Extract the [X, Y] coordinate from the center of the cell holding the provided text.  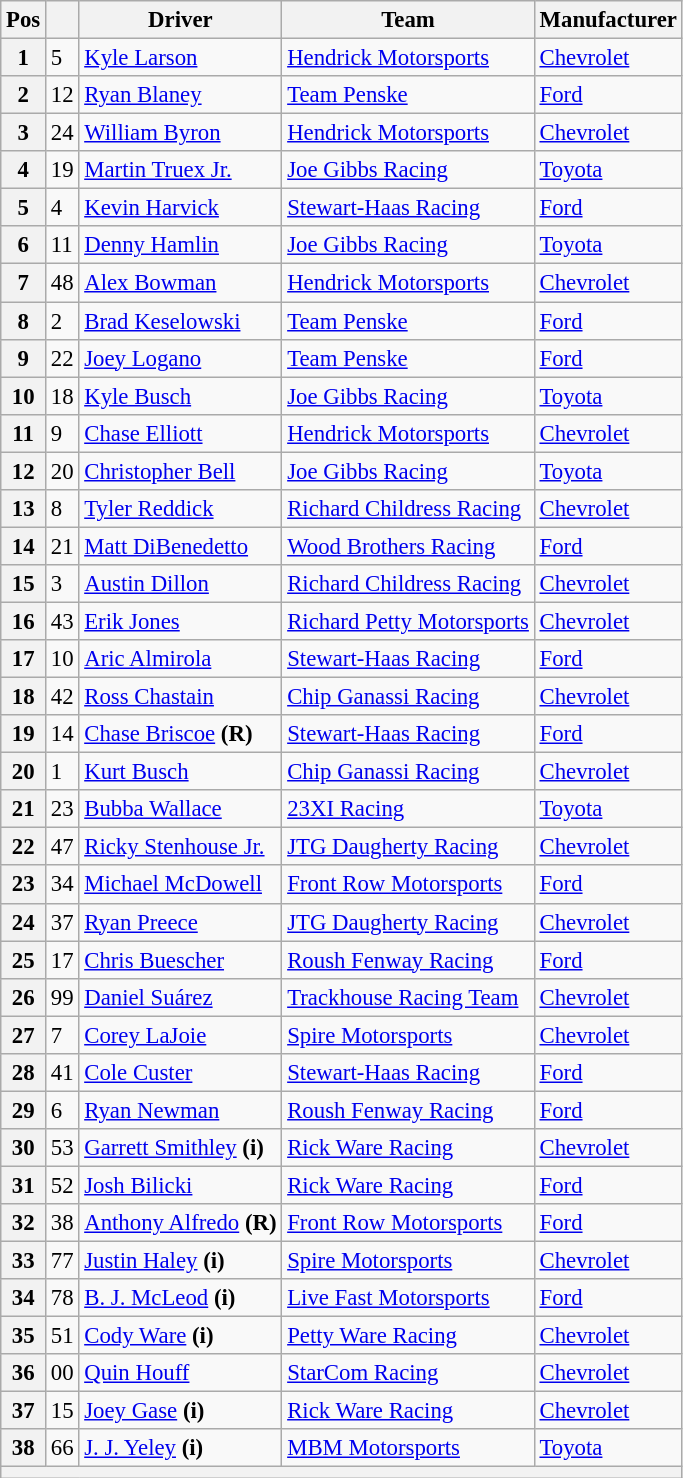
Chase Briscoe (R) [180, 734]
Richard Petty Motorsports [408, 621]
Corey LaJoie [180, 1035]
Kurt Busch [180, 772]
Chase Elliott [180, 433]
Trackhouse Racing Team [408, 997]
Cody Ware (i) [180, 1336]
Team [408, 20]
Christopher Bell [180, 471]
Michael McDowell [180, 885]
35 [24, 1336]
48 [62, 283]
Aric Almirola [180, 659]
J. J. Yeley (i) [180, 1449]
Live Fast Motorsports [408, 1298]
Bubba Wallace [180, 809]
28 [24, 1073]
Kyle Larson [180, 58]
32 [24, 1223]
Josh Bilicki [180, 1185]
51 [62, 1336]
66 [62, 1449]
Kyle Busch [180, 396]
Petty Ware Racing [408, 1336]
42 [62, 697]
31 [24, 1185]
52 [62, 1185]
Kevin Harvick [180, 208]
Anthony Alfredo (R) [180, 1223]
Joey Logano [180, 358]
MBM Motorsports [408, 1449]
47 [62, 847]
B. J. McLeod (i) [180, 1298]
30 [24, 1148]
36 [24, 1373]
Daniel Suárez [180, 997]
Garrett Smithley (i) [180, 1148]
Matt DiBenedetto [180, 546]
Cole Custer [180, 1073]
00 [62, 1373]
43 [62, 621]
Quin Houff [180, 1373]
Driver [180, 20]
Manufacturer [608, 20]
25 [24, 960]
99 [62, 997]
Austin Dillon [180, 584]
27 [24, 1035]
Martin Truex Jr. [180, 170]
78 [62, 1298]
Ryan Preece [180, 922]
William Byron [180, 133]
Ryan Newman [180, 1110]
23XI Racing [408, 809]
Denny Hamlin [180, 245]
Erik Jones [180, 621]
Alex Bowman [180, 283]
Ryan Blaney [180, 95]
Tyler Reddick [180, 509]
Joey Gase (i) [180, 1411]
16 [24, 621]
StarCom Racing [408, 1373]
Ross Chastain [180, 697]
53 [62, 1148]
Pos [24, 20]
26 [24, 997]
29 [24, 1110]
33 [24, 1261]
Brad Keselowski [180, 321]
77 [62, 1261]
41 [62, 1073]
Wood Brothers Racing [408, 546]
Chris Buescher [180, 960]
Justin Haley (i) [180, 1261]
Ricky Stenhouse Jr. [180, 847]
13 [24, 509]
